Identify which cell holds the provided text, then report its [X, Y] central coordinate. 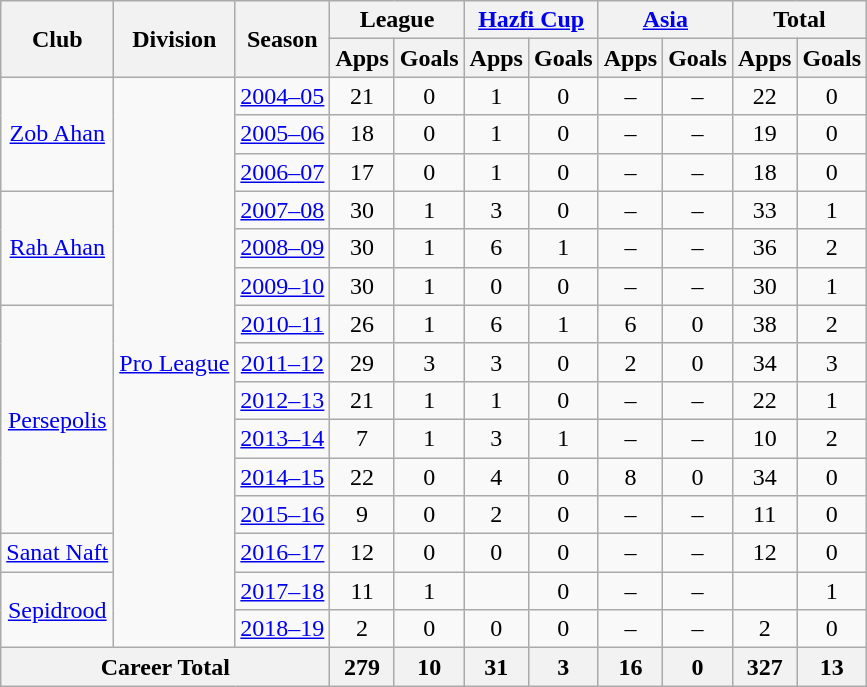
2012–13 [282, 400]
Persepolis [58, 419]
26 [362, 324]
2005–06 [282, 134]
Club [58, 39]
279 [362, 667]
29 [362, 362]
8 [630, 477]
2016–17 [282, 553]
Total [799, 20]
2013–14 [282, 438]
9 [362, 515]
2015–16 [282, 515]
2006–07 [282, 172]
Division [174, 39]
2007–08 [282, 210]
13 [832, 667]
Season [282, 39]
7 [362, 438]
Sepidrood [58, 610]
2004–05 [282, 96]
38 [764, 324]
Hazfi Cup [531, 20]
Rah Ahan [58, 248]
Career Total [166, 667]
2017–18 [282, 591]
4 [496, 477]
36 [764, 248]
16 [630, 667]
2018–19 [282, 629]
Pro League [174, 362]
Asia [665, 20]
2008–09 [282, 248]
33 [764, 210]
2009–10 [282, 286]
19 [764, 134]
2014–15 [282, 477]
League [397, 20]
327 [764, 667]
Sanat Naft [58, 553]
Zob Ahan [58, 134]
2010–11 [282, 324]
17 [362, 172]
31 [496, 667]
2011–12 [282, 362]
